Determine the [x, y] coordinate at the center of the cell enclosing the given text.  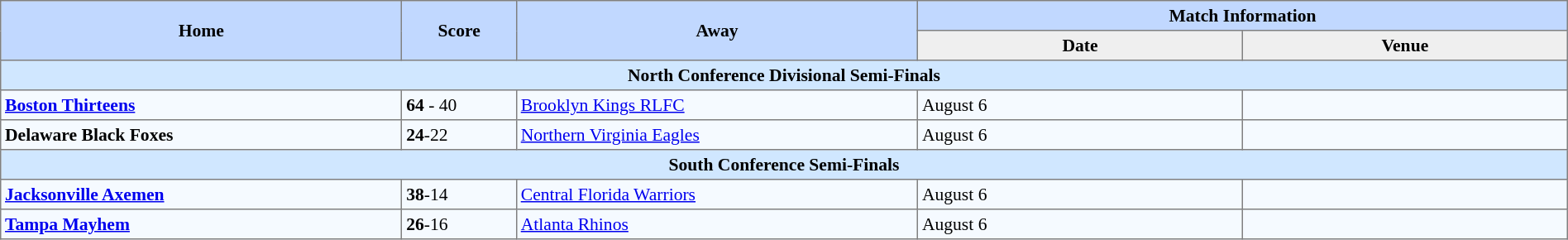
Northern Virginia Eagles [716, 135]
64 - 40 [460, 105]
Venue [1404, 46]
Atlanta Rhinos [716, 224]
Home [202, 31]
Match Information [1243, 16]
Score [460, 31]
Central Florida Warriors [716, 194]
38-14 [460, 194]
Delaware Black Foxes [202, 135]
Tampa Mayhem [202, 224]
South Conference Semi-Finals [784, 165]
North Conference Divisional Semi-Finals [784, 75]
Boston Thirteens [202, 105]
Date [1080, 46]
Away [716, 31]
Jacksonville Axemen [202, 194]
Brooklyn Kings RLFC [716, 105]
24-22 [460, 135]
26-16 [460, 224]
